Determine the (X, Y) coordinate at the center of the cell enclosing the given text.  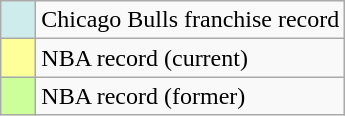
Chicago Bulls franchise record (190, 20)
NBA record (former) (190, 96)
NBA record (current) (190, 58)
